From the cell containing the given text, extract its center point as (x, y) coordinate. 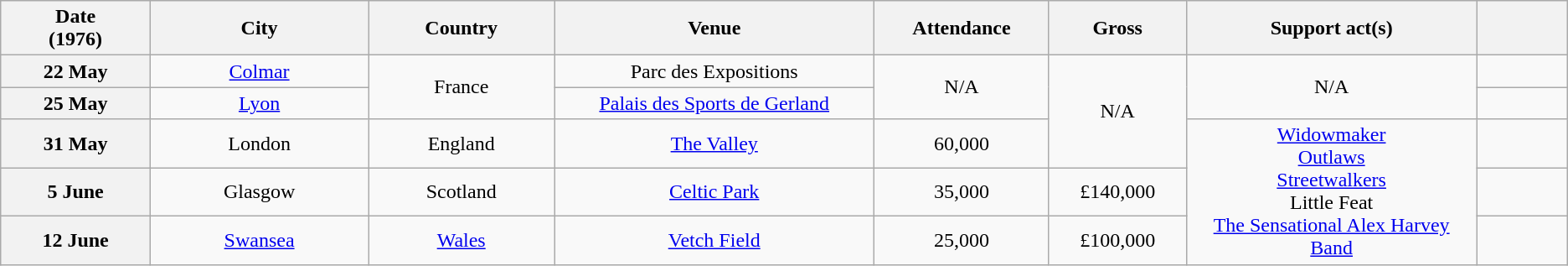
London (259, 143)
5 June (75, 192)
25 May (75, 103)
France (462, 87)
35,000 (962, 192)
£100,000 (1117, 240)
Venue (714, 29)
31 May (75, 143)
City (259, 29)
Swansea (259, 240)
Date(1976) (75, 29)
£140,000 (1117, 192)
WidowmakerOutlawsStreetwalkersLittle FeatThe Sensational Alex Harvey Band (1332, 191)
Wales (462, 240)
Palais des Sports de Gerland (714, 103)
Celtic Park (714, 192)
25,000 (962, 240)
Gross (1117, 29)
Lyon (259, 103)
Glasgow (259, 192)
Colmar (259, 71)
22 May (75, 71)
Vetch Field (714, 240)
Parc des Expositions (714, 71)
Support act(s) (1332, 29)
60,000 (962, 143)
Attendance (962, 29)
12 June (75, 240)
Scotland (462, 192)
Country (462, 29)
The Valley (714, 143)
England (462, 143)
